Locate the cell with the specified text and output its (x, y) center coordinate. 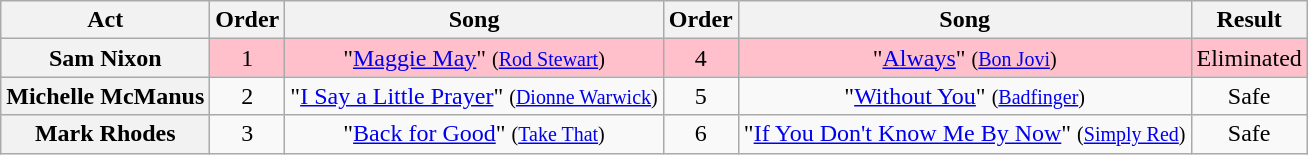
"Maggie May" (Rod Stewart) (474, 58)
Mark Rhodes (106, 134)
Sam Nixon (106, 58)
4 (700, 58)
"Always" (Bon Jovi) (964, 58)
"Without You" (Badfinger) (964, 96)
1 (248, 58)
Act (106, 20)
Result (1249, 20)
3 (248, 134)
"Back for Good" (Take That) (474, 134)
6 (700, 134)
5 (700, 96)
"If You Don't Know Me By Now" (Simply Red) (964, 134)
Eliminated (1249, 58)
"I Say a Little Prayer" (Dionne Warwick) (474, 96)
Michelle McManus (106, 96)
2 (248, 96)
